For the text-containing cell, return its midpoint in [x, y] coordinate format. 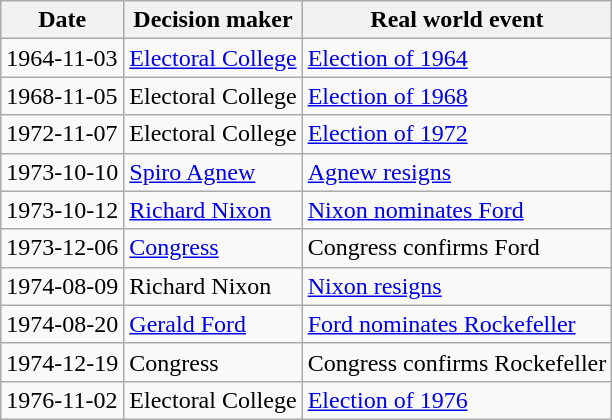
1974-08-20 [62, 324]
1973-10-12 [62, 210]
1974-08-09 [62, 286]
Spiro Agnew [213, 172]
Agnew resigns [457, 172]
Date [62, 20]
Decision maker [213, 20]
Election of 1968 [457, 96]
1964-11-03 [62, 58]
Election of 1976 [457, 400]
1974-12-19 [62, 362]
Election of 1972 [457, 134]
1968-11-05 [62, 96]
Real world event [457, 20]
Congress confirms Ford [457, 248]
Election of 1964 [457, 58]
Congress confirms Rockefeller [457, 362]
1972-11-07 [62, 134]
Ford nominates Rockefeller [457, 324]
Gerald Ford [213, 324]
1976-11-02 [62, 400]
1973-10-10 [62, 172]
1973-12-06 [62, 248]
Nixon resigns [457, 286]
Nixon nominates Ford [457, 210]
